Search for the cell housing the specified text and yield its [x, y] center coordinate. 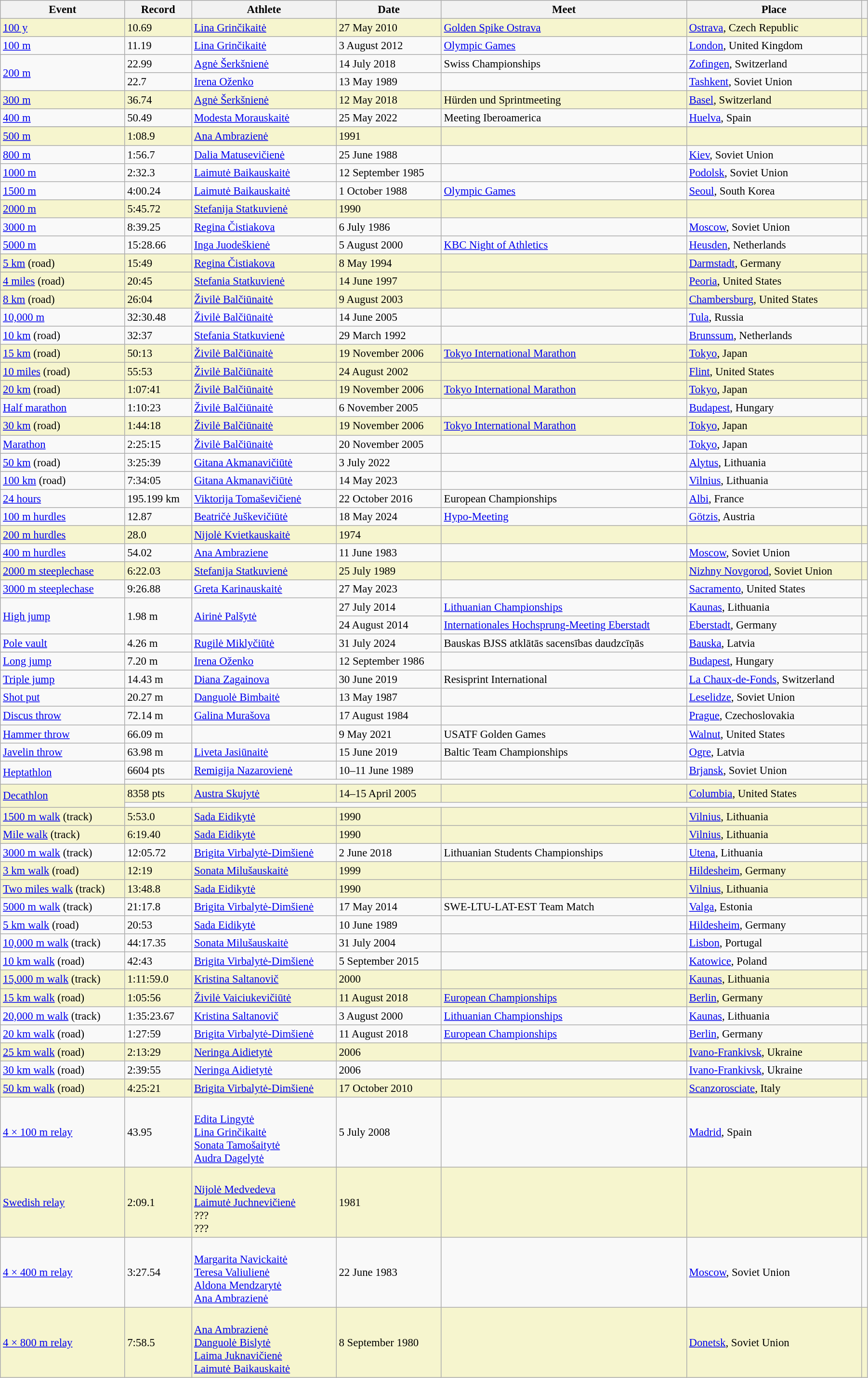
15 June 2019 [389, 752]
14 July 2018 [389, 64]
17 October 2010 [389, 1088]
14.43 m [158, 680]
Dalia Matusevičienė [264, 155]
20,000 m walk (track) [63, 1016]
8:39.25 [158, 227]
Brjansk, Soviet Union [774, 770]
Half marathon [63, 408]
200 m [63, 73]
25 July 1989 [389, 571]
43.95 [158, 1132]
42:43 [158, 961]
30 June 2019 [389, 680]
5000 m [63, 245]
2:32.3 [158, 172]
Tashkent, Soviet Union [774, 82]
Albi, France [774, 499]
Hammer throw [63, 734]
5000 m walk (track) [63, 907]
12:05.72 [158, 853]
72.14 m [158, 716]
3 km walk (road) [63, 871]
SWE-LTU-LAT-EST Team Match [564, 907]
3000 m [63, 227]
8 km (road) [63, 299]
Triple jump [63, 680]
Resisprint International [564, 680]
31 July 2024 [389, 643]
Javelin throw [63, 752]
1:08.9 [158, 136]
24 August 2002 [389, 372]
14–15 April 2005 [389, 793]
24 hours [63, 499]
La Chaux-de-Fonds, Switzerland [774, 680]
17 May 2014 [389, 907]
Huelva, Spain [774, 118]
Tula, Russia [774, 317]
Bauskas BJSS atklātās sacensības daudzcīņās [564, 643]
20:53 [158, 925]
8 May 1994 [389, 263]
2:39:55 [158, 1070]
Golden Spike Ostrava [564, 28]
Inga Juodeškienė [264, 245]
Ana Ambrazienė Danguolė Bislytė Laima Juknavičienė Laimutė Baikauskaitė [264, 1343]
USATF Golden Games [564, 734]
Eberstadt, Germany [774, 625]
2:13:29 [158, 1052]
30 km walk (road) [63, 1070]
Madrid, Spain [774, 1132]
7:34:05 [158, 480]
Place [774, 10]
30 km (road) [63, 426]
Decathlon [63, 796]
Edita LingytėLina GrinčikaitėSonata TamošaitytėAudra Dagelytė [264, 1132]
11 June 1983 [389, 553]
22 June 1983 [389, 1273]
300 m [63, 100]
5 July 2008 [389, 1132]
Heusden, Netherlands [774, 245]
8358 pts [158, 793]
9 August 2003 [389, 299]
10–11 June 1989 [389, 770]
Marathon [63, 444]
Ana Ambrazienė [264, 136]
Internationales Hochsprung-Meeting Eberstadt [564, 625]
KBC Night of Athletics [564, 245]
24 August 2014 [389, 625]
6:19.40 [158, 835]
100 m hurdles [63, 517]
18 May 2024 [389, 517]
500 m [63, 136]
10 June 1989 [389, 925]
400 m [63, 118]
2:09.1 [158, 1202]
50:13 [158, 354]
7:58.5 [158, 1343]
Darmstadt, Germany [774, 263]
High jump [63, 617]
Zofingen, Switzerland [774, 64]
2000 m [63, 209]
Peoria, United States [774, 281]
3:25:39 [158, 462]
32:37 [158, 336]
Hürden und Sprintmeeting [564, 100]
Chambersburg, United States [774, 299]
54.02 [158, 553]
7.20 m [158, 661]
Rugilė Miklyčiūtė [264, 643]
3000 m steeplechase [63, 589]
1981 [389, 1202]
9:26.88 [158, 589]
2000 [389, 980]
4.26 m [158, 643]
1991 [389, 136]
5 km (road) [63, 263]
Götzis, Austria [774, 517]
5 km walk (road) [63, 925]
15 km (road) [63, 354]
10 miles (road) [63, 372]
Swedish relay [63, 1202]
800 m [63, 155]
Date [389, 10]
9 May 2021 [389, 734]
1:44:18 [158, 426]
4 miles (road) [63, 281]
Heptathlon [63, 773]
Airinė Palšytė [264, 617]
Shot put [63, 698]
14 June 2005 [389, 317]
4 × 800 m relay [63, 1343]
Nijolė MedvedevaLaimutė Juchnevičienė?????? [264, 1202]
5:45.72 [158, 209]
20 km walk (road) [63, 1034]
Athlete [264, 10]
4 × 100 m relay [63, 1132]
4:00.24 [158, 191]
Modesta Morauskaitė [264, 118]
5:53.0 [158, 816]
195.199 km [158, 499]
6:22.03 [158, 571]
Bauska, Latvia [774, 643]
Walnut, United States [774, 734]
1 October 1988 [389, 191]
Columbia, United States [774, 793]
20 November 2005 [389, 444]
Donetsk, Soviet Union [774, 1343]
32:30.48 [158, 317]
Valga, Estonia [774, 907]
1:56.7 [158, 155]
100 y [63, 28]
Lisbon, Portugal [774, 943]
25 May 2022 [389, 118]
Lithuanian Students Championships [564, 853]
Swiss Championships [564, 64]
Sacramento, United States [774, 589]
Remigija Nazarovienė [264, 770]
Viktorija Tomaševičienė [264, 499]
6 November 2005 [389, 408]
1:11:59.0 [158, 980]
3 July 2022 [389, 462]
1:07:41 [158, 390]
12 September 1986 [389, 661]
6 July 1986 [389, 227]
400 m hurdles [63, 553]
27 May 2010 [389, 28]
Hypo-Meeting [564, 517]
Discus throw [63, 716]
Seoul, South Korea [774, 191]
Flint, United States [774, 372]
12:19 [158, 871]
13:48.8 [158, 889]
200 m hurdles [63, 535]
10 km (road) [63, 336]
1:35:23.67 [158, 1016]
1999 [389, 871]
10,000 m [63, 317]
Pole vault [63, 643]
Brunssum, Netherlands [774, 336]
14 June 1997 [389, 281]
14 May 2023 [389, 480]
Nizhny Novgorod, Soviet Union [774, 571]
Liveta Jasiūnaitė [264, 752]
25 km walk (road) [63, 1052]
50 km walk (road) [63, 1088]
13 May 1989 [389, 82]
1:05:56 [158, 997]
1:27:59 [158, 1034]
50 km (road) [63, 462]
44:17.35 [158, 943]
Event [63, 10]
Podolsk, Soviet Union [774, 172]
27 May 2023 [389, 589]
Živilė Vaiciukevičiūtė [264, 997]
Meet [564, 10]
15:28.66 [158, 245]
100 m [63, 46]
15 km walk (road) [63, 997]
Ana Ambraziene [264, 553]
Baltic Team Championships [564, 752]
10,000 m walk (track) [63, 943]
12.87 [158, 517]
63.98 m [158, 752]
28.0 [158, 535]
8 September 1980 [389, 1343]
26:04 [158, 299]
10.69 [158, 28]
London, United Kingdom [774, 46]
Danguolė Bimbaitė [264, 698]
27 July 2014 [389, 607]
20:45 [158, 281]
Utena, Lithuania [774, 853]
22.99 [158, 64]
10 km walk (road) [63, 961]
Meeting Iberoamerica [564, 118]
Diana Zagainova [264, 680]
4:25:21 [158, 1088]
5 September 2015 [389, 961]
22.7 [158, 82]
Beatričė Juškevičiūtė [264, 517]
Ostrava, Czech Republic [774, 28]
1000 m [63, 172]
Leselidze, Soviet Union [774, 698]
Scanzorosciate, Italy [774, 1088]
15,000 m walk (track) [63, 980]
3 August 2012 [389, 46]
5 August 2000 [389, 245]
Basel, Switzerland [774, 100]
Margarita NavickaitėTeresa ValiulienėAldona MendzarytėAna Ambrazienė [264, 1273]
17 August 1984 [389, 716]
Long jump [63, 661]
1974 [389, 535]
2000 m steeplechase [63, 571]
2:25:15 [158, 444]
Two miles walk (track) [63, 889]
Austra Skujytė [264, 793]
12 May 2018 [389, 100]
100 km (road) [63, 480]
6604 pts [158, 770]
20 km (road) [63, 390]
36.74 [158, 100]
3:27.54 [158, 1273]
1500 m [63, 191]
3 August 2000 [389, 1016]
Record [158, 10]
3000 m walk (track) [63, 853]
50.49 [158, 118]
Prague, Czechoslovakia [774, 716]
2 June 2018 [389, 853]
31 July 2004 [389, 943]
66.09 m [158, 734]
4 × 400 m relay [63, 1273]
11.19 [158, 46]
Kiev, Soviet Union [774, 155]
Mile walk (track) [63, 835]
1500 m walk (track) [63, 816]
15:49 [158, 263]
1:10:23 [158, 408]
29 March 1992 [389, 336]
21:17.8 [158, 907]
25 June 1988 [389, 155]
Katowice, Poland [774, 961]
55:53 [158, 372]
13 May 1987 [389, 698]
Alytus, Lithuania [774, 462]
20.27 m [158, 698]
1.98 m [158, 617]
12 September 1985 [389, 172]
Greta Karinauskaitė [264, 589]
Nijolė Kvietkauskaitė [264, 535]
Galina Murašova [264, 716]
22 October 2016 [389, 499]
Ogre, Latvia [774, 752]
